Scan for the cell matching the given text and deliver its [x, y] coordinate at center. 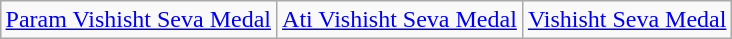
Param Vishisht Seva Medal [138, 20]
Vishisht Seva Medal [627, 20]
Ati Vishisht Seva Medal [400, 20]
